Capture the cell that displays the provided text and extract its (X, Y) central coordinate. 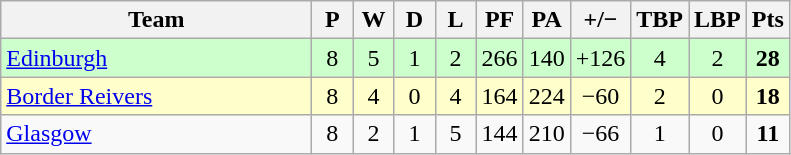
Glasgow (156, 134)
+126 (600, 58)
144 (500, 134)
TBP (660, 20)
D (414, 20)
LBP (718, 20)
−66 (600, 134)
210 (546, 134)
164 (500, 96)
Team (156, 20)
266 (500, 58)
PF (500, 20)
Edinburgh (156, 58)
140 (546, 58)
P (332, 20)
W (374, 20)
18 (768, 96)
Border Reivers (156, 96)
224 (546, 96)
11 (768, 134)
−60 (600, 96)
Pts (768, 20)
PA (546, 20)
L (456, 20)
28 (768, 58)
+/− (600, 20)
